Detect which cell encompasses the target text, then output its [X, Y] center coordinate. 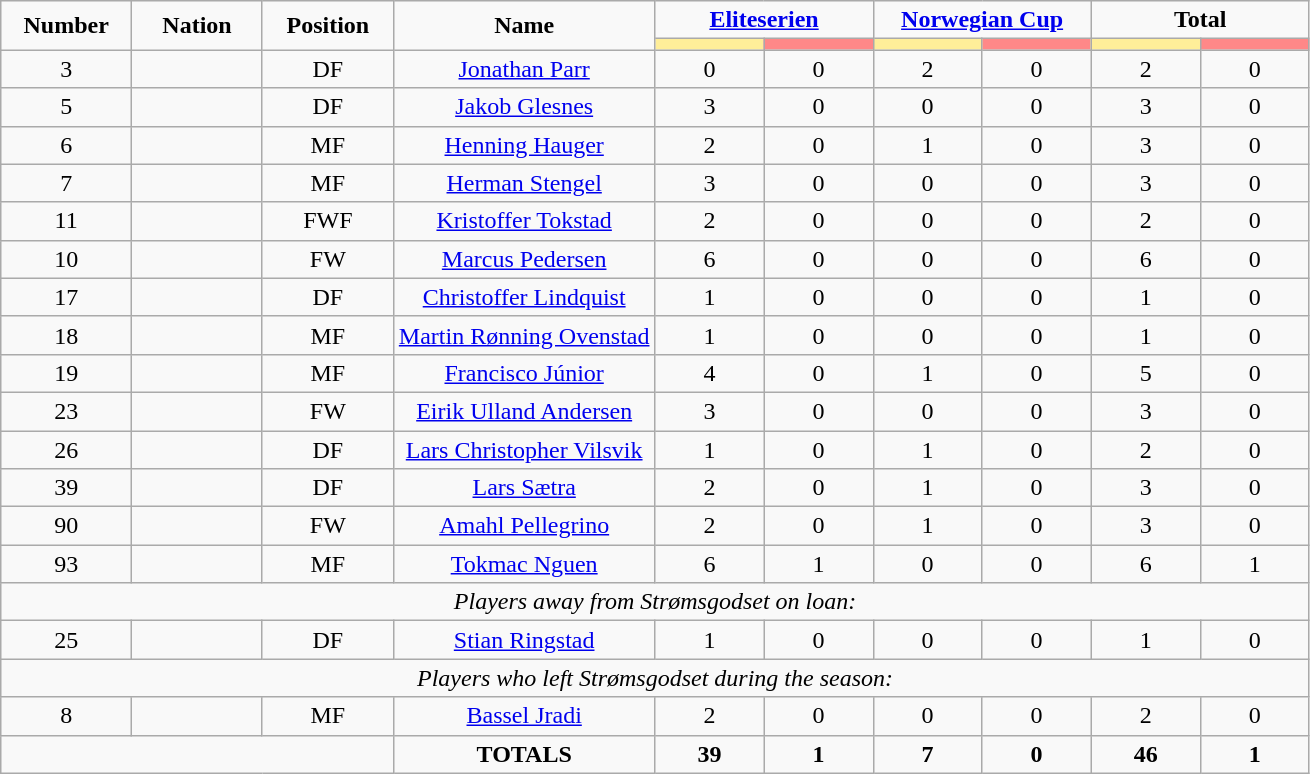
Norwegian Cup [982, 20]
11 [66, 221]
Stian Ringstad [524, 640]
17 [66, 297]
Eirik Ulland Andersen [524, 411]
FWF [328, 221]
25 [66, 640]
Tokmac Nguen [524, 564]
18 [66, 335]
Jonathan Parr [524, 69]
Kristoffer Tokstad [524, 221]
Number [66, 26]
Lars Christopher Vilsvik [524, 449]
93 [66, 564]
Amahl Pellegrino [524, 526]
23 [66, 411]
8 [66, 716]
Francisco Júnior [524, 373]
90 [66, 526]
Position [328, 26]
Lars Sætra [524, 488]
TOTALS [524, 754]
Name [524, 26]
10 [66, 259]
46 [1146, 754]
26 [66, 449]
Martin Rønning Ovenstad [524, 335]
Jakob Glesnes [524, 107]
Herman Stengel [524, 183]
Total [1200, 20]
Christoffer Lindquist [524, 297]
Marcus Pedersen [524, 259]
Players away from Strømsgodset on loan: [656, 602]
Eliteserien [764, 20]
Nation [198, 26]
Bassel Jradi [524, 716]
4 [710, 373]
Players who left Strømsgodset during the season: [656, 678]
19 [66, 373]
Henning Hauger [524, 145]
